Provide the [x, y] coordinate of the cell's center where the given text is located.  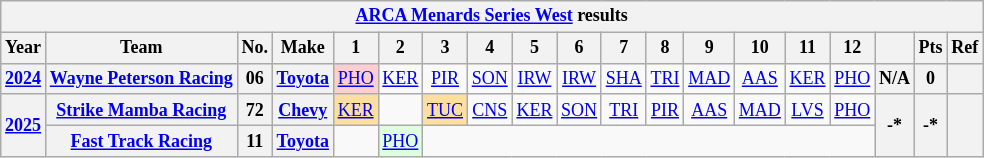
Team [141, 48]
Ref [965, 48]
TUC [446, 110]
Wayne Peterson Racing [141, 78]
Make [302, 48]
Fast Track Racing [141, 140]
ARCA Menards Series West results [492, 16]
12 [852, 48]
2024 [24, 78]
N/A [895, 78]
2025 [24, 125]
Year [24, 48]
3 [446, 48]
Chevy [302, 110]
No. [254, 48]
2 [400, 48]
5 [534, 48]
1 [356, 48]
Pts [930, 48]
Strike Mamba Racing [141, 110]
06 [254, 78]
72 [254, 110]
9 [710, 48]
SHA [624, 78]
LVS [808, 110]
7 [624, 48]
4 [490, 48]
8 [665, 48]
CNS [490, 110]
6 [580, 48]
10 [760, 48]
0 [930, 78]
